Extract the [x, y] coordinate from the center of the cell holding the provided text.  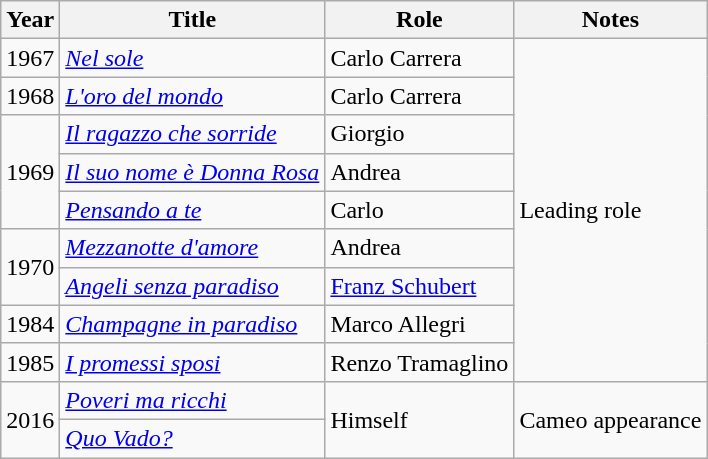
Himself [420, 419]
Role [420, 20]
Carlo [420, 210]
Angeli senza paradiso [192, 286]
1985 [30, 362]
1984 [30, 324]
Franz Schubert [420, 286]
Champagne in paradiso [192, 324]
1969 [30, 172]
1968 [30, 96]
Poveri ma ricchi [192, 400]
Pensando a te [192, 210]
Giorgio [420, 134]
Notes [610, 20]
Cameo appearance [610, 419]
1970 [30, 267]
Il suo nome è Donna Rosa [192, 172]
1967 [30, 58]
Title [192, 20]
Marco Allegri [420, 324]
Quo Vado? [192, 438]
Il ragazzo che sorride [192, 134]
Leading role [610, 210]
Renzo Tramaglino [420, 362]
I promessi sposi [192, 362]
Mezzanotte d'amore [192, 248]
Nel sole [192, 58]
2016 [30, 419]
L'oro del mondo [192, 96]
Year [30, 20]
